Capture the cell that displays the provided text and extract its (x, y) central coordinate. 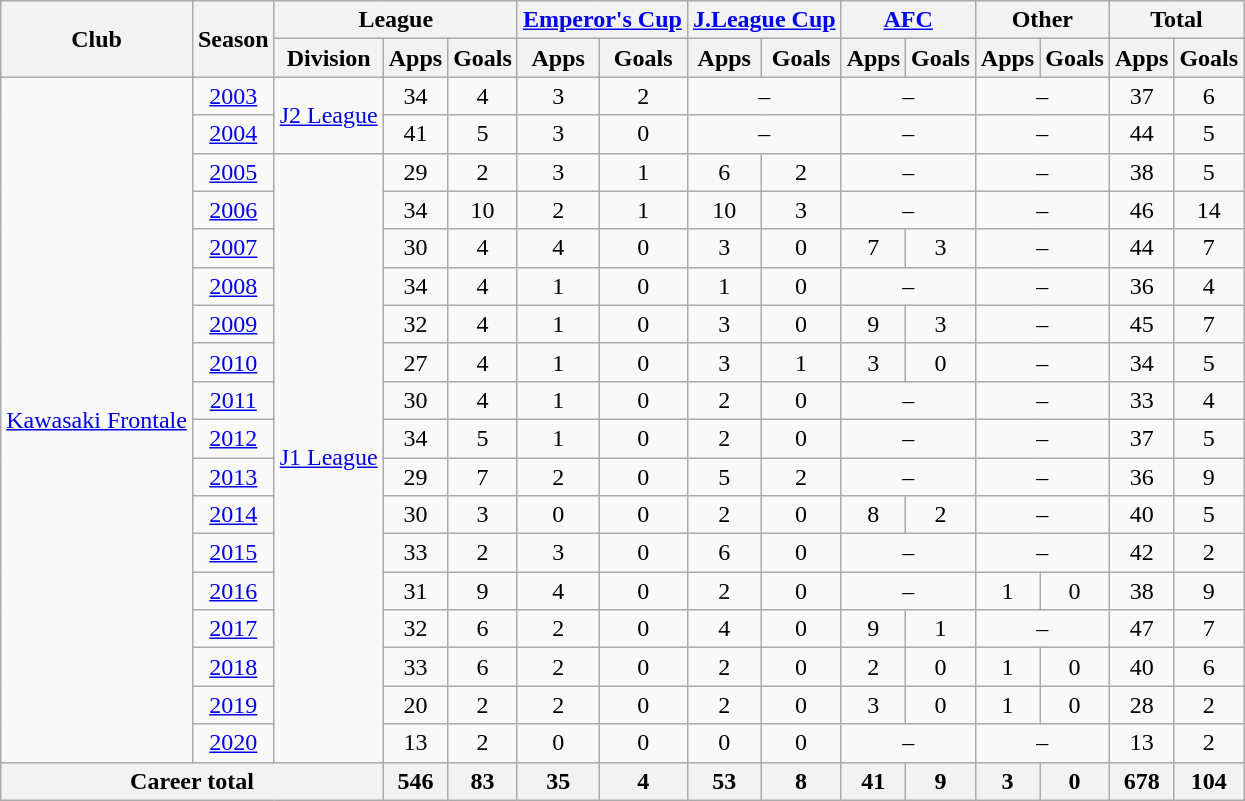
2007 (233, 248)
2018 (233, 667)
Total (1176, 20)
2006 (233, 210)
20 (415, 705)
J2 League (328, 115)
546 (415, 781)
Season (233, 39)
45 (1141, 324)
J.League Cup (764, 20)
2016 (233, 591)
2003 (233, 96)
Career total (192, 781)
2015 (233, 553)
2010 (233, 362)
2011 (233, 400)
2004 (233, 134)
83 (483, 781)
2019 (233, 705)
Club (97, 39)
2005 (233, 172)
27 (415, 362)
46 (1141, 210)
AFC (908, 20)
47 (1141, 629)
Kawasaki Frontale (97, 420)
104 (1209, 781)
2008 (233, 286)
28 (1141, 705)
Other (1042, 20)
42 (1141, 553)
14 (1209, 210)
31 (415, 591)
2017 (233, 629)
2012 (233, 438)
35 (558, 781)
2009 (233, 324)
2014 (233, 515)
Division (328, 58)
678 (1141, 781)
2013 (233, 477)
Emperor's Cup (602, 20)
53 (724, 781)
J1 League (328, 458)
2020 (233, 743)
League (396, 20)
